Return [x, y] of the center of cell containing provided text 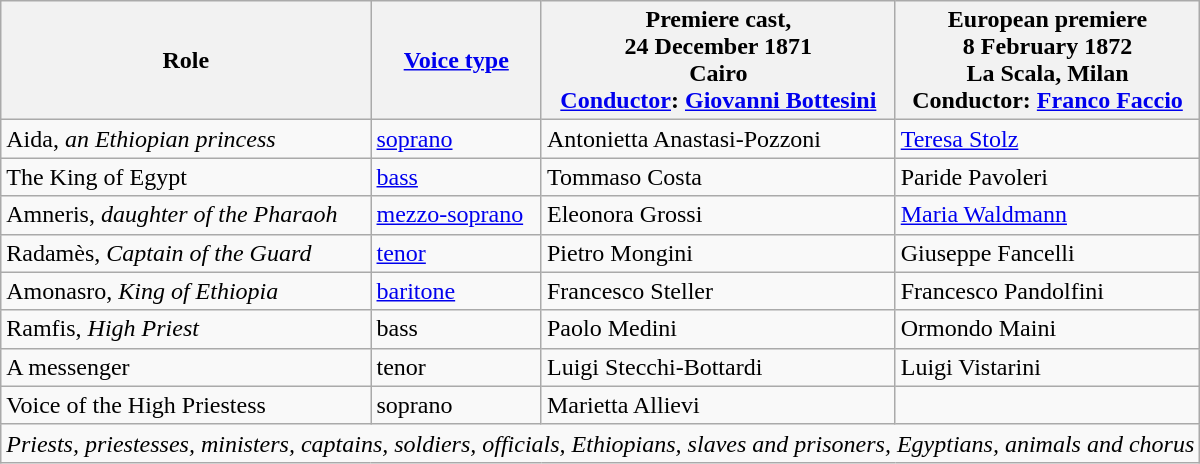
Voice type [456, 60]
Priests, priestesses, ministers, captains, soldiers, officials, Ethiopians, slaves and prisoners, Egyptians, animals and chorus [600, 443]
Ramfis, High Priest [186, 329]
Amonasro, King of Ethiopia [186, 291]
baritone [456, 291]
The King of Egypt [186, 177]
Antonietta Anastasi-Pozzoni [718, 139]
Voice of the High Priestess [186, 405]
Maria Waldmann [1048, 215]
Ormоndo Maini [1048, 329]
Francesco Steller [718, 291]
Teresa Stolz [1048, 139]
Francesco Pandolfini [1048, 291]
Role [186, 60]
Paride Pavoleri [1048, 177]
Premiere cast,24 December 1871CairoConductor: Giovanni Bottesini [718, 60]
Amneris, daughter of the Pharaoh [186, 215]
Tommaso Costa [718, 177]
Pietro Mongini [718, 253]
A messenger [186, 367]
Giuseppe Fancelli [1048, 253]
Marietta Allievi [718, 405]
European premiere8 February 1872La Scala, MilanConductor: Franco Faccio [1048, 60]
Luigi Stecchi-Bottardi [718, 367]
mezzo-soprano [456, 215]
Luigi Vistarini [1048, 367]
Paolo Medini [718, 329]
Eleonora Grossi [718, 215]
Aida, an Ethiopian princess [186, 139]
Radamès, Captain of the Guard [186, 253]
